Pinpoint the cell where the given text exists, returning its [x, y] midpoint coordinate. 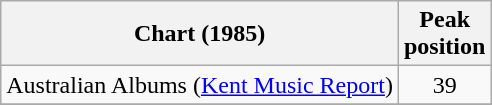
39 [444, 85]
Chart (1985) [200, 34]
Peakposition [444, 34]
Australian Albums (Kent Music Report) [200, 85]
